Find where the given text appears and provide that cell's center as [x, y] coordinate. 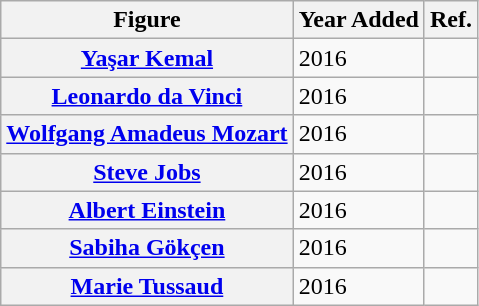
Yaşar Kemal [147, 58]
Ref. [450, 20]
Sabiha Gökçen [147, 248]
Marie Tussaud [147, 286]
Wolfgang Amadeus Mozart [147, 134]
Steve Jobs [147, 172]
Year Added [358, 20]
Leonardo da Vinci [147, 96]
Albert Einstein [147, 210]
Figure [147, 20]
